Extract the [x, y] coordinate from the center of the cell holding the provided text.  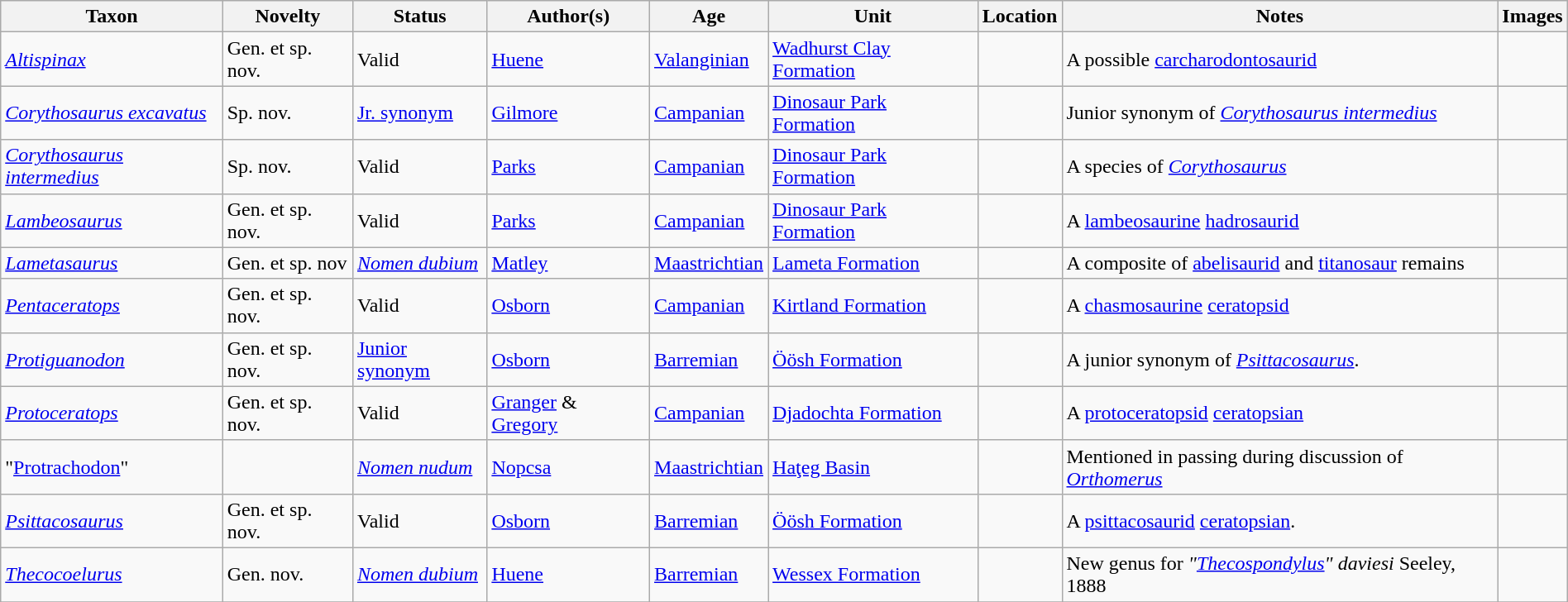
Wessex Formation [873, 574]
Status [419, 17]
Taxon [112, 17]
A possible carcharodontosaurid [1280, 60]
Jr. synonym [419, 112]
Junior synonym of Corythosaurus intermedius [1280, 112]
Gilmore [569, 112]
Lambeosaurus [112, 220]
Granger & Gregory [569, 413]
A chasmosaurine ceratopsid [1280, 306]
Wadhurst Clay Formation [873, 60]
Unit [873, 17]
Lametasaurus [112, 263]
A composite of abelisaurid and titanosaur remains [1280, 263]
"Protrachodon" [112, 466]
A species of Corythosaurus [1280, 167]
Protoceratops [112, 413]
A protoceratopsid ceratopsian [1280, 413]
Gen. et sp. nov [288, 263]
A lambeosaurine hadrosaurid [1280, 220]
Notes [1280, 17]
Novelty [288, 17]
Protiguanodon [112, 359]
A psittacosaurid ceratopsian. [1280, 521]
Age [710, 17]
Author(s) [569, 17]
Gen. nov. [288, 574]
Altispinax [112, 60]
Matley [569, 263]
Haţeg Basin [873, 466]
Kirtland Formation [873, 306]
Corythosaurus excavatus [112, 112]
Lameta Formation [873, 263]
Thecocoelurus [112, 574]
Images [1532, 17]
Nopcsa [569, 466]
Pentaceratops [112, 306]
New genus for "Thecospondylus" daviesi Seeley, 1888 [1280, 574]
Nomen nudum [419, 466]
Corythosaurus intermedius [112, 167]
Junior synonym [419, 359]
Djadochta Formation [873, 413]
Psittacosaurus [112, 521]
Valanginian [710, 60]
Location [1020, 17]
A junior synonym of Psittacosaurus. [1280, 359]
Mentioned in passing during discussion of Orthomerus [1280, 466]
